Capture the cell that displays the provided text and extract its (x, y) central coordinate. 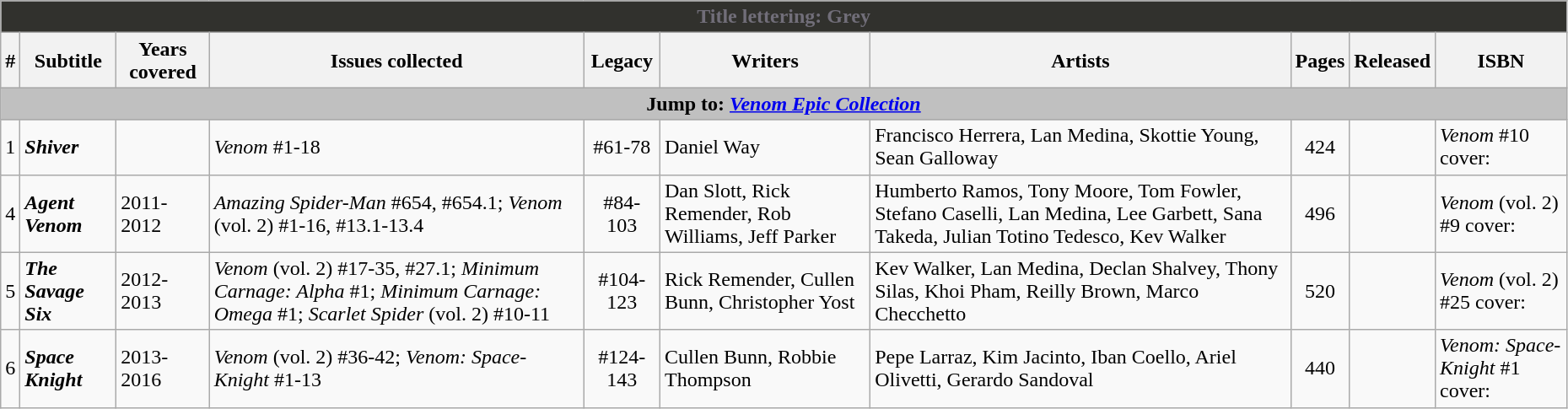
520 (1320, 291)
Issues collected (396, 61)
Years covered (163, 61)
Rick Remender, Cullen Bunn, Christopher Yost (764, 291)
#84-103 (622, 213)
2012-2013 (163, 291)
ISBN (1501, 61)
Cullen Bunn, Robbie Thompson (764, 369)
Venom (vol. 2) #36-42; Venom: Space-Knight #1-13 (396, 369)
Artists (1080, 61)
#104-123 (622, 291)
Venom (vol. 2) #9 cover: (1501, 213)
Agent Venom (68, 213)
424 (1320, 147)
Amazing Spider-Man #654, #654.1; Venom (vol. 2) #1-16, #13.1-13.4 (396, 213)
Writers (764, 61)
Francisco Herrera, Lan Medina, Skottie Young, Sean Galloway (1080, 147)
#61-78 (622, 147)
Venom #10 cover: (1501, 147)
5 (10, 291)
Legacy (622, 61)
Venom #1-18 (396, 147)
440 (1320, 369)
# (10, 61)
Title lettering: Grey (784, 17)
Pages (1320, 61)
Released (1393, 61)
Dan Slott, Rick Remender, Rob Williams, Jeff Parker (764, 213)
Jump to: Venom Epic Collection (784, 104)
1 (10, 147)
Pepe Larraz, Kim Jacinto, Iban Coello, Ariel Olivetti, Gerardo Sandoval (1080, 369)
Space Knight (68, 369)
Subtitle (68, 61)
4 (10, 213)
Shiver (68, 147)
2011-2012 (163, 213)
Venom (vol. 2) #25 cover: (1501, 291)
2013-2016 (163, 369)
Humberto Ramos, Tony Moore, Tom Fowler, Stefano Caselli, Lan Medina, Lee Garbett, Sana Takeda, Julian Totino Tedesco, Kev Walker (1080, 213)
Venom: Space-Knight #1 cover: (1501, 369)
#124-143 (622, 369)
Venom (vol. 2) #17-35, #27.1; Minimum Carnage: Alpha #1; Minimum Carnage: Omega #1; Scarlet Spider (vol. 2) #10-11 (396, 291)
496 (1320, 213)
The Savage Six (68, 291)
Kev Walker, Lan Medina, Declan Shalvey, Thony Silas, Khoi Pham, Reilly Brown, Marco Checchetto (1080, 291)
6 (10, 369)
Daniel Way (764, 147)
